Pinpoint the cell where the given text exists, returning its [x, y] midpoint coordinate. 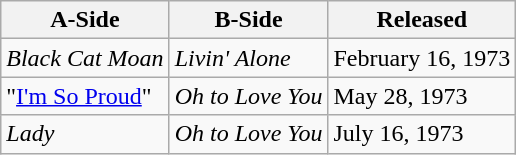
Released [422, 20]
February 16, 1973 [422, 58]
May 28, 1973 [422, 96]
Livin' Alone [248, 58]
Lady [85, 134]
"I'm So Proud" [85, 96]
July 16, 1973 [422, 134]
A-Side [85, 20]
B-Side [248, 20]
Black Cat Moan [85, 58]
